Provide the (x, y) coordinate of the cell's center where the given text is located.  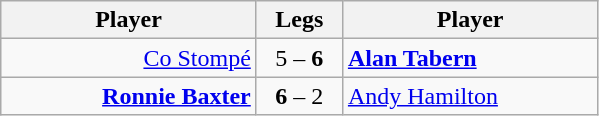
Andy Hamilton (470, 96)
5 – 6 (299, 58)
Legs (299, 20)
Co Stompé (129, 58)
Ronnie Baxter (129, 96)
Alan Tabern (470, 58)
6 – 2 (299, 96)
